Provide the (x, y) coordinate of the cell's center where the given text is located.  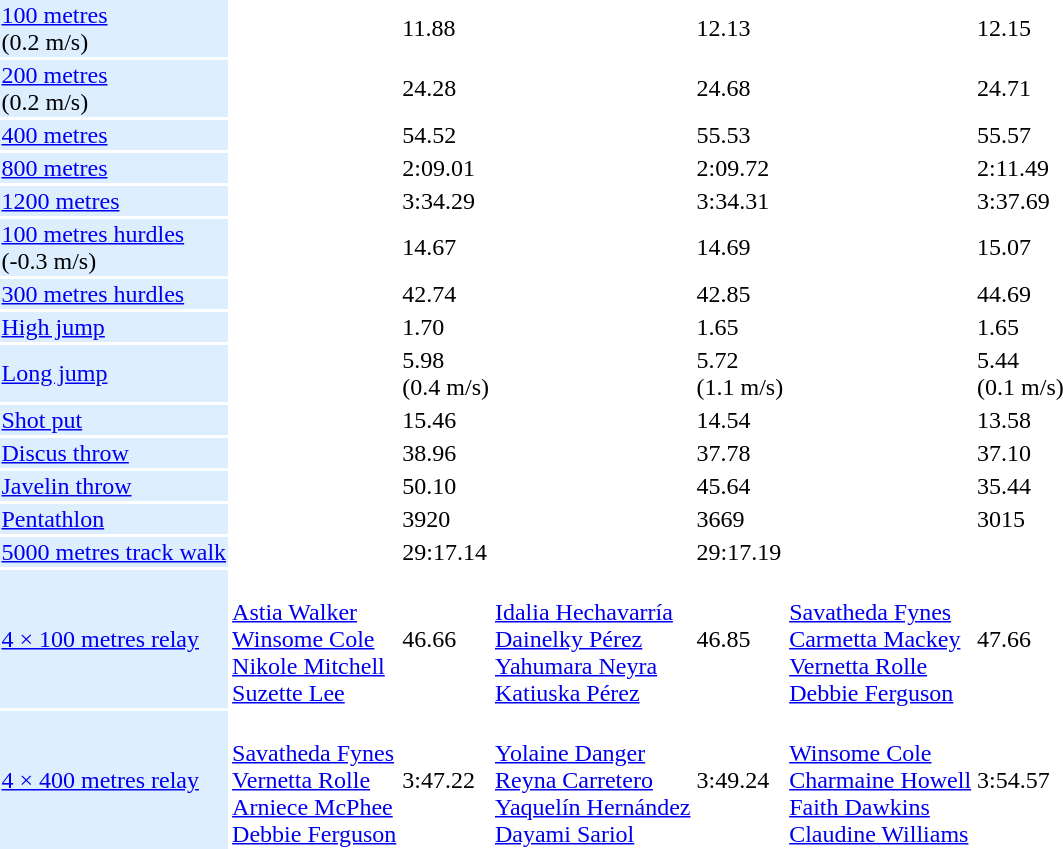
300 metres hurdles (114, 294)
2:09.72 (740, 168)
Discus throw (114, 453)
2:09.01 (446, 168)
Astia Walker Winsome Cole Nikole Mitchell Suzette Lee (314, 639)
High jump (114, 327)
50.10 (446, 486)
29:17.19 (740, 552)
1200 metres (114, 201)
1.70 (446, 327)
Long jump (114, 374)
Savatheda Fynes Vernetta Rolle Arniece McPhee Debbie Ferguson (314, 780)
800 metres (114, 168)
Shot put (114, 420)
3920 (446, 519)
42.85 (740, 294)
37.78 (740, 453)
14.54 (740, 420)
400 metres (114, 135)
1.65 (740, 327)
Javelin throw (114, 486)
12.13 (740, 28)
3:49.24 (740, 780)
4 × 400 metres relay (114, 780)
200 metres (0.2 m/s) (114, 88)
24.28 (446, 88)
14.67 (446, 248)
46.85 (740, 639)
Yolaine Danger Reyna Carretero Yaquelín Hernández Dayami Sariol (592, 780)
46.66 (446, 639)
Idalia Hechavarría Dainelky Pérez Yahumara Neyra Katiuska Pérez (592, 639)
5.72 (1.1 m/s) (740, 374)
Pentathlon (114, 519)
3:47.22 (446, 780)
Savatheda Fynes Carmetta Mackey Vernetta Rolle Debbie Ferguson (880, 639)
15.46 (446, 420)
24.68 (740, 88)
54.52 (446, 135)
100 metres (0.2 m/s) (114, 28)
5000 metres track walk (114, 552)
100 metres hurdles (-0.3 m/s) (114, 248)
55.53 (740, 135)
14.69 (740, 248)
3:34.29 (446, 201)
4 × 100 metres relay (114, 639)
38.96 (446, 453)
11.88 (446, 28)
42.74 (446, 294)
3:34.31 (740, 201)
45.64 (740, 486)
3669 (740, 519)
29:17.14 (446, 552)
Winsome Cole Charmaine Howell Faith Dawkins Claudine Williams (880, 780)
5.98 (0.4 m/s) (446, 374)
